Locate the cell with the specified text and output its (x, y) center coordinate. 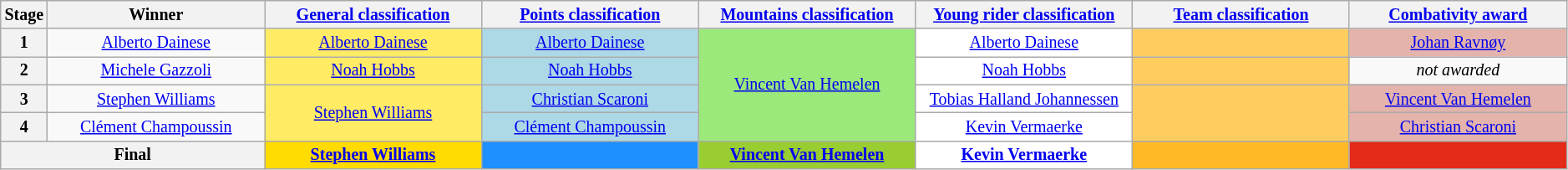
Final (133, 154)
Combativity award (1458, 15)
not awarded (1458, 70)
2 (24, 70)
Winner (156, 15)
Michele Gazzoli (156, 70)
Tobias Halland Johannessen (1024, 99)
1 (24, 44)
Mountains classification (807, 15)
Stage (24, 15)
Johan Ravnøy (1458, 44)
Team classification (1241, 15)
Points classification (590, 15)
General classification (373, 15)
4 (24, 127)
Young rider classification (1024, 15)
3 (24, 99)
